Output the (X, Y) coordinate of the center of the cell containing the given text.  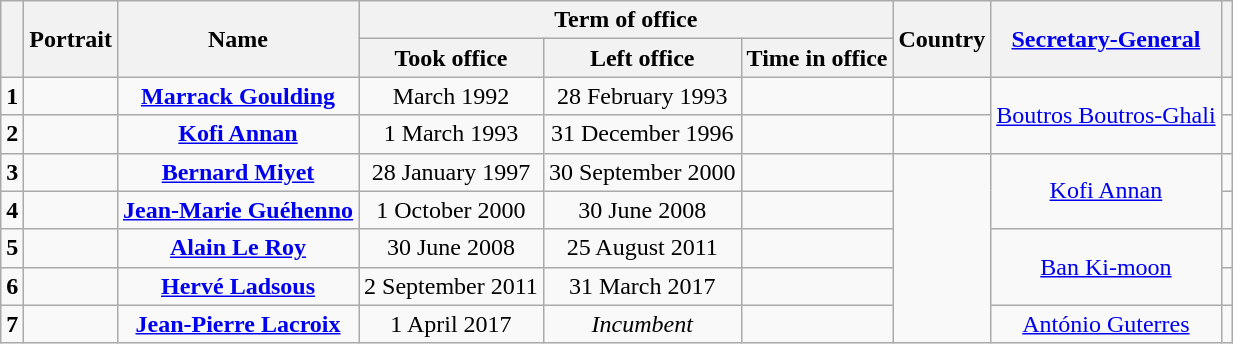
Time in office (817, 58)
Boutros Boutros-Ghali (1106, 115)
2 September 2011 (452, 286)
Portrait (71, 39)
Jean-Pierre Lacroix (238, 324)
António Guterres (1106, 324)
Alain Le Roy (238, 248)
Term of office (626, 20)
Bernard Miyet (238, 172)
7 (12, 324)
28 February 1993 (642, 96)
Marrack Goulding (238, 96)
Left office (642, 58)
5 (12, 248)
1 March 1993 (452, 134)
Secretary-General (1106, 39)
Incumbent (642, 324)
1 October 2000 (452, 210)
3 (12, 172)
2 (12, 134)
4 (12, 210)
Took office (452, 58)
1 (12, 96)
Jean-Marie Guéhenno (238, 210)
Hervé Ladsous (238, 286)
Name (238, 39)
25 August 2011 (642, 248)
31 March 2017 (642, 286)
31 December 1996 (642, 134)
March 1992 (452, 96)
Country (942, 39)
1 April 2017 (452, 324)
28 January 1997 (452, 172)
30 September 2000 (642, 172)
6 (12, 286)
Ban Ki-moon (1106, 267)
